From the cell containing the given text, extract its center point as [X, Y] coordinate. 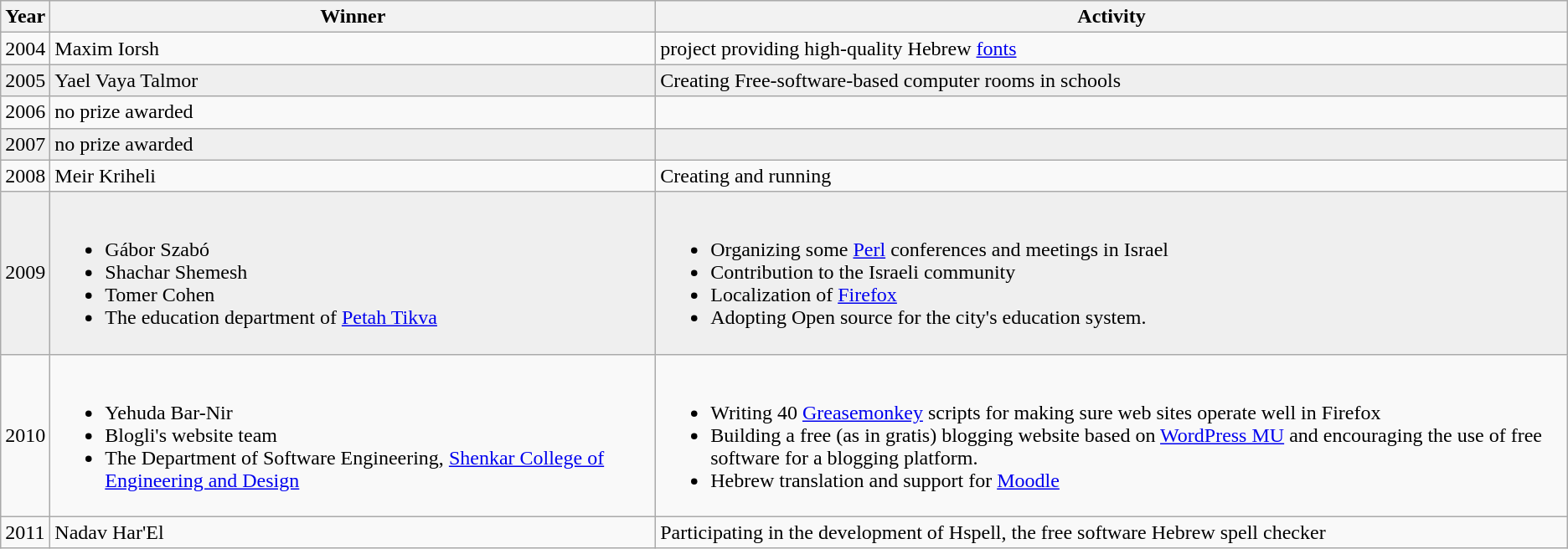
Nadav Har'El [353, 532]
Yehuda Bar-NirBlogli's website teamThe Department of Software Engineering, Shenkar College of Engineering and Design [353, 435]
2011 [25, 532]
2010 [25, 435]
Yael Vaya Talmor [353, 80]
Creating Free-software-based computer rooms in schools [1112, 80]
Gábor SzabóShachar ShemeshTomer CohenThe education department of Petah Tikva [353, 273]
Year [25, 17]
Meir Kriheli [353, 176]
2004 [25, 49]
Winner [353, 17]
2009 [25, 273]
2008 [25, 176]
2005 [25, 80]
2006 [25, 112]
Activity [1112, 17]
Creating and running [1112, 176]
project providing high-quality Hebrew fonts [1112, 49]
Maxim Iorsh [353, 49]
2007 [25, 144]
Participating in the development of Hspell, the free software Hebrew spell checker [1112, 532]
